Detect which cell encompasses the target text, then output its (x, y) center coordinate. 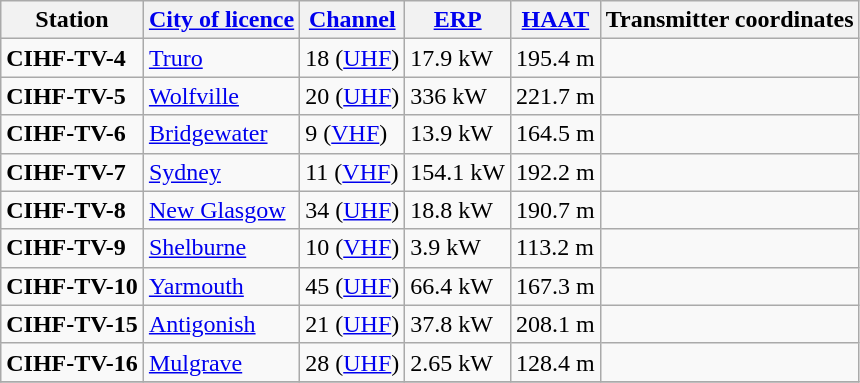
CIHF-TV-10 (72, 286)
Sydney (221, 172)
17.9 kW (458, 58)
18 (UHF) (352, 58)
190.7 m (556, 210)
CIHF-TV-6 (72, 134)
CIHF-TV-5 (72, 96)
21 (UHF) (352, 324)
45 (UHF) (352, 286)
18.8 kW (458, 210)
195.4 m (556, 58)
Transmitter coordinates (730, 20)
164.5 m (556, 134)
Shelburne (221, 248)
Yarmouth (221, 286)
10 (VHF) (352, 248)
CIHF-TV-16 (72, 362)
HAAT (556, 20)
28 (UHF) (352, 362)
CIHF-TV-4 (72, 58)
11 (VHF) (352, 172)
66.4 kW (458, 286)
CIHF-TV-9 (72, 248)
City of licence (221, 20)
34 (UHF) (352, 210)
ERP (458, 20)
CIHF-TV-8 (72, 210)
CIHF-TV-15 (72, 324)
New Glasgow (221, 210)
37.8 kW (458, 324)
128.4 m (556, 362)
Channel (352, 20)
Antigonish (221, 324)
3.9 kW (458, 248)
113.2 m (556, 248)
13.9 kW (458, 134)
Bridgewater (221, 134)
2.65 kW (458, 362)
Wolfville (221, 96)
CIHF-TV-7 (72, 172)
192.2 m (556, 172)
Truro (221, 58)
336 kW (458, 96)
167.3 m (556, 286)
Mulgrave (221, 362)
221.7 m (556, 96)
208.1 m (556, 324)
Station (72, 20)
154.1 kW (458, 172)
9 (VHF) (352, 134)
20 (UHF) (352, 96)
